Return the (X, Y) coordinate for the center point of the cell that contains the specified text.  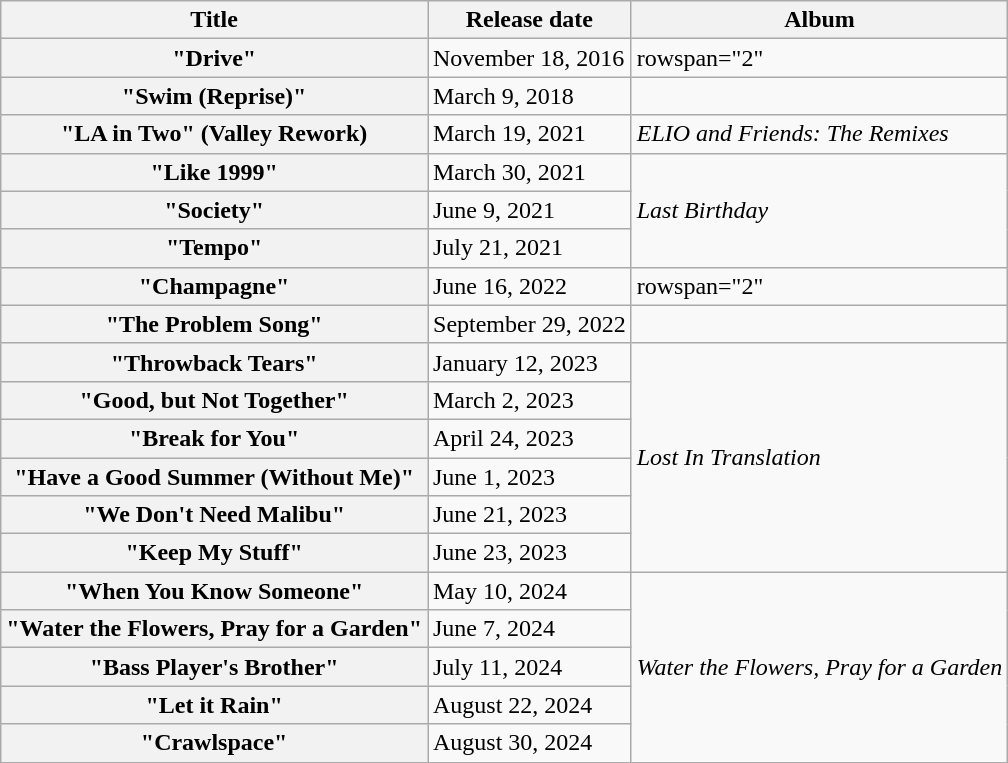
August 30, 2024 (530, 743)
"LA in Two" (Valley Rework) (214, 134)
"Have a Good Summer (Without Me)" (214, 477)
Release date (530, 20)
"Champagne" (214, 286)
March 30, 2021 (530, 172)
April 24, 2023 (530, 438)
June 16, 2022 (530, 286)
"Swim (Reprise)" (214, 96)
"The Problem Song" (214, 324)
Lost In Translation (820, 457)
May 10, 2024 (530, 591)
July 21, 2021 (530, 248)
"Let it Rain" (214, 705)
ELIO and Friends: The Remixes (820, 134)
"When You Know Someone" (214, 591)
"Crawlspace" (214, 743)
Water the Flowers, Pray for a Garden (820, 667)
"Keep My Stuff" (214, 553)
Album (820, 20)
June 23, 2023 (530, 553)
August 22, 2024 (530, 705)
July 11, 2024 (530, 667)
March 9, 2018 (530, 96)
"Good, but Not Together" (214, 400)
January 12, 2023 (530, 362)
September 29, 2022 (530, 324)
"Drive" (214, 58)
"Water the Flowers, Pray for a Garden" (214, 629)
March 19, 2021 (530, 134)
"Bass Player's Brother" (214, 667)
June 21, 2023 (530, 515)
November 18, 2016 (530, 58)
June 7, 2024 (530, 629)
March 2, 2023 (530, 400)
Last Birthday (820, 210)
"Throwback Tears" (214, 362)
"Break for You" (214, 438)
June 9, 2021 (530, 210)
June 1, 2023 (530, 477)
Title (214, 20)
"We Don't Need Malibu" (214, 515)
"Like 1999" (214, 172)
"Tempo" (214, 248)
"Society" (214, 210)
